Identify which cell holds the provided text, then report its (X, Y) central coordinate. 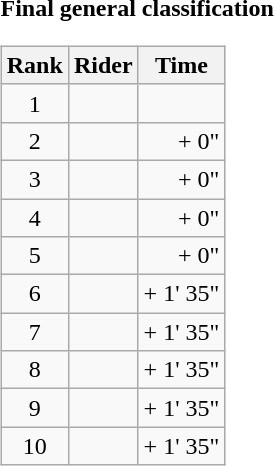
2 (34, 141)
Rank (34, 65)
4 (34, 217)
8 (34, 370)
10 (34, 446)
9 (34, 408)
Time (182, 65)
Rider (103, 65)
6 (34, 294)
1 (34, 103)
5 (34, 256)
7 (34, 332)
3 (34, 179)
